Identify which cell holds the provided text, then report its (X, Y) central coordinate. 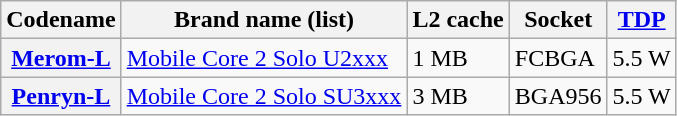
BGA956 (558, 96)
Socket (558, 20)
L2 cache (458, 20)
Brand name (list) (264, 20)
Codename (61, 20)
Mobile Core 2 Solo U2xxx (264, 58)
FCBGA (558, 58)
3 MB (458, 96)
Mobile Core 2 Solo SU3xxx (264, 96)
1 MB (458, 58)
Merom-L (61, 58)
Penryn-L (61, 96)
TDP (642, 20)
